Locate the cell with the specified text and output its [X, Y] center coordinate. 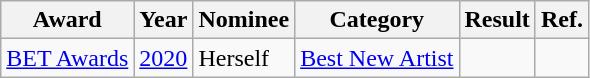
Ref. [562, 20]
Year [164, 20]
BET Awards [68, 58]
Result [497, 20]
Award [68, 20]
Nominee [244, 20]
Herself [244, 58]
Best New Artist [377, 58]
Category [377, 20]
2020 [164, 58]
